Output the (X, Y) coordinate of the center of the cell containing the given text.  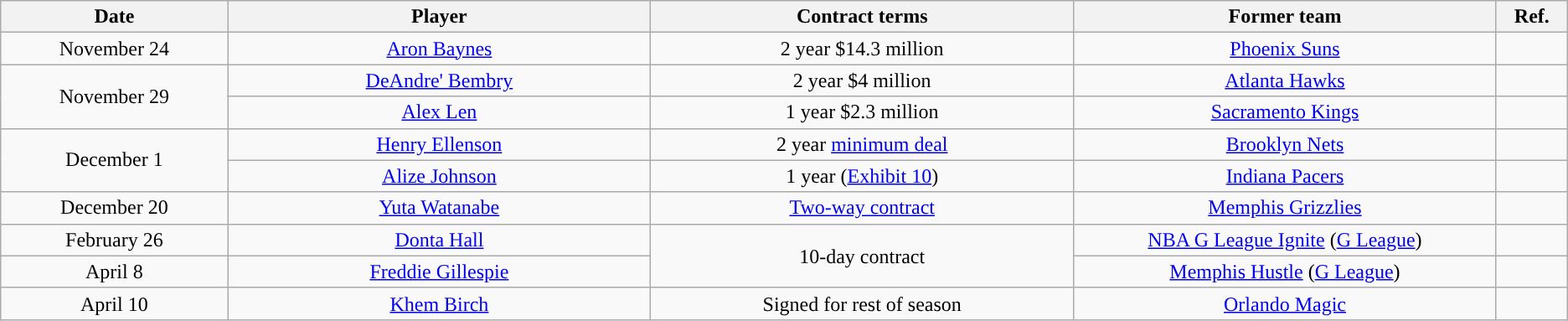
2 year $4 million (863, 80)
Sacramento Kings (1285, 112)
1 year (Exhibit 10) (863, 176)
2 year $14.3 million (863, 49)
Ref. (1531, 17)
2 year minimum deal (863, 144)
Atlanta Hawks (1285, 80)
NBA G League Ignite (G League) (1285, 240)
Contract terms (863, 17)
Alize Johnson (439, 176)
Khem Birch (439, 303)
Player (439, 17)
Phoenix Suns (1285, 49)
April 10 (114, 303)
Alex Len (439, 112)
10-day contract (863, 256)
Donta Hall (439, 240)
November 29 (114, 96)
Aron Baynes (439, 49)
Indiana Pacers (1285, 176)
December 1 (114, 160)
November 24 (114, 49)
Date (114, 17)
Memphis Hustle (G League) (1285, 272)
Brooklyn Nets (1285, 144)
Memphis Grizzlies (1285, 208)
DeAndre' Bembry (439, 80)
April 8 (114, 272)
Former team (1285, 17)
February 26 (114, 240)
Orlando Magic (1285, 303)
Two-way contract (863, 208)
Yuta Watanabe (439, 208)
1 year $2.3 million (863, 112)
Freddie Gillespie (439, 272)
Henry Ellenson (439, 144)
Signed for rest of season (863, 303)
December 20 (114, 208)
